Return [x, y] of the center of cell containing provided text 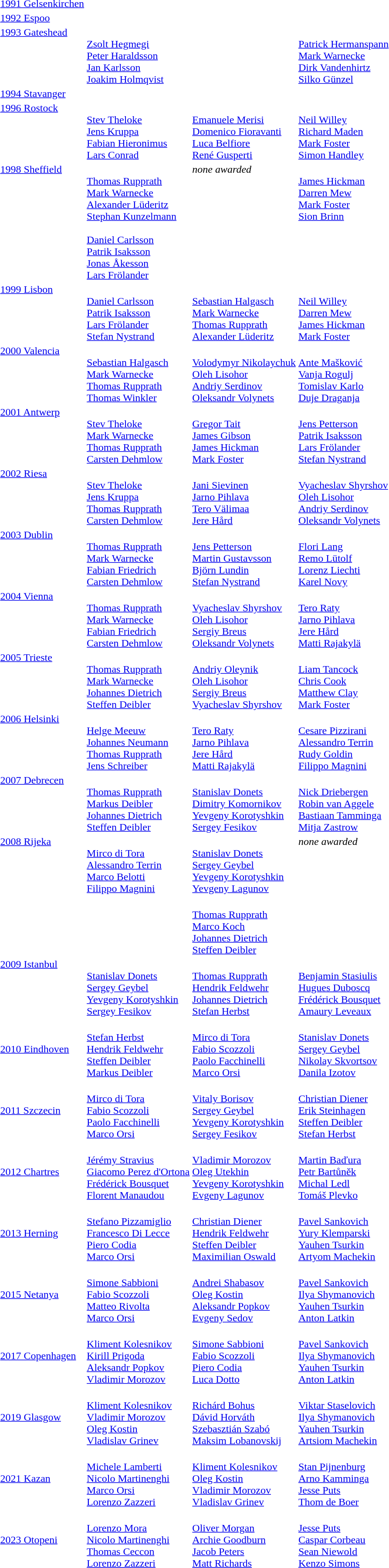
Stev ThelokeMark WarneckeThomas RupprathCarsten Dehmlow [139, 436]
Viktar StaselovichIlya ShymanovichYauhen TsurkinArtsiom Machekin [343, 1417]
Thomas RupprathMarco KochJohannes DietrichSteffen Deibler [244, 926]
Vyacheslav ShyrshovOleh LisohorAndriy SerdinovOleksandr Volynets [343, 497]
Richárd BohusDávid HorváthSzebasztián SzabóMaksim Lobanovskij [244, 1417]
Emanuele MerisiDomenico FioravantiLuca BelfioreRené Gusperti [244, 131]
Vitaly BorisovSergey GeybelYevgeny KorotyshkinSergey Fesikov [244, 1110]
Gregor TaitJames GibsonJames HickmanMark Foster [244, 436]
Neil WilleyDarren MewJames HickmanMark Foster [343, 313]
Flori LangRemo LütolfLorenz LiechtiKarel Novy [343, 558]
Martin BaďuraPetr BartůněkMichal LedlTomáš Plevko [343, 1172]
Thomas RupprathMarkus DeiblerJohannes DietrichSteffen Deibler [139, 804]
Nick DriebergenRobin van AggeleBastiaan TammingaMitja Zastrow [343, 804]
Christian DienerErik SteinhagenSteffen DeiblerStefan Herbst [343, 1110]
Jani SievinenJarno PihlavaTero VälimaaJere Hård [244, 497]
Thomas RupprathHendrik FeldwehrJohannes DietrichStefan Herbst [244, 988]
Thomas RupprathMark WarneckeAlexander LüderitzStephan KunzelmannDaniel CarlssonPatrik IsakssonJonas ÅkessonLars Frölander [139, 222]
Cesare PizziraniAlessandro TerrinRudy GoldinFilippo Magnini [343, 742]
Mirco di ToraAlessandro TerrinMarco BelottiFilippo Magnini [139, 895]
Stev ThelokeJens KruppaThomas RupprathCarsten Dehmlow [139, 497]
Jens PettersonMartin GustavssonBjörn LundinStefan Nystrand [244, 558]
Helge MeeuwJohannes NeumannThomas RupprathJens Schreiber [139, 742]
Stanislav DonetsDimitry KomornikovYevgeny KorotyshkinSergey Fesikov [244, 804]
Sebastian HalgaschMark WarneckeThomas RupprathThomas Winkler [139, 374]
Stan PijnenburgArno KammingaJesse PutsThom de Boer [343, 1478]
Simone SabbioniFabio ScozzoliPiero CodiaLuca Dotto [244, 1356]
Zsolt HegmegiPeter HaraldssonJan KarlssonJoakim Holmqvist [139, 56]
Pavel SankovichYury KlemparskiYauhen TsurkinArtyom Machekin [343, 1233]
Liam TancockChris CookMatthew ClayMark Foster [343, 681]
Sebastian HalgaschMark WarneckeThomas RupprathAlexander Lüderitz [244, 313]
Kliment KolesnikovKirill PrigodaAleksandr PopkovVladimir Morozov [139, 1356]
Daniel CarlssonPatrik IsakssonLars FrölanderStefan Nystrand [139, 313]
Simone SabbioniFabio ScozzoliMatteo RivoltaMarco Orsi [139, 1294]
Andrei ShabasovOleg KostinAleksandr PopkovEvgeny Sedov [244, 1294]
James HickmanDarren MewMark FosterSion Brinn [343, 222]
Stanislav DonetsSergey GeybelNikolay SkvortsovDanila Izotov [343, 1049]
Thomas RupprathMark WarneckeJohannes DietrichSteffen Deibler [139, 681]
Kliment KolesnikovOleg KostinVladimir MorozovVladislav Grinev [244, 1478]
Christian DienerHendrik FeldwehrSteffen DeiblerMaximilian Oswald [244, 1233]
Michele LambertiNicolo MartinenghiMarco OrsiLorenzo Zazzeri [139, 1478]
Vyacheslav ShyrshovOleh LisohorSergiy BreusOleksandr Volynets [244, 620]
Neil WilleyRichard MadenMark FosterSimon Handley [343, 131]
Patrick HermanspannMark WarneckeDirk VandenhirtzSilko Günzel [343, 56]
Kliment KolesnikovVladimir MorozovOleg KostinVladislav Grinev [139, 1417]
Stanislav DonetsSergey GeybelYevgeny KorotyshkinYevgeny Lagunov [244, 865]
Jens PettersonPatrik IsakssonLars FrölanderStefan Nystrand [343, 436]
Stanislav DonetsSergey GeybelYevgeny KorotyshkinSergey Fesikov [139, 988]
Stev ThelokeJens KruppaFabian HieronimusLars Conrad [139, 131]
Jérémy StraviusGiacomo Perez d'OrtonaFrédérick BousquetFlorent Manaudou [139, 1172]
Andriy OleynikOleh LisohorSergiy BreusVyacheslav Shyrshov [244, 681]
Stefano PizzamiglioFrancesco Di LeccePiero CodiaMarco Orsi [139, 1233]
Benjamin StasiulisHugues DuboscqFrédérick BousquetAmaury Leveaux [343, 988]
Stefan HerbstHendrik FeldwehrSteffen DeiblerMarkus Deibler [139, 1049]
Ante MaškovićVanja RoguljTomislav KarloDuje Draganja [343, 374]
Vladimir MorozovOleg UtekhinYevgeny KorotyshkinEvgeny Lagunov [244, 1172]
Volodymyr NikolaychukOleh LisohorAndriy SerdinovOleksandr Volynets [244, 374]
